Identify which cell holds the provided text, then report its (x, y) central coordinate. 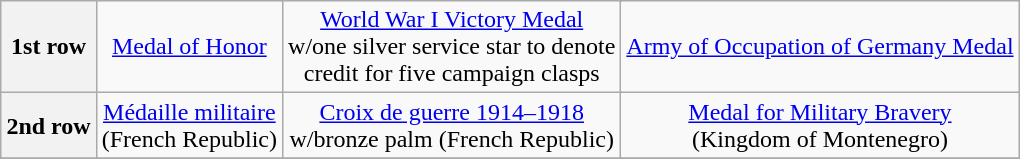
World War I Victory Medal w/one silver service star to denote credit for five campaign clasps (452, 47)
2nd row (48, 126)
1st row (48, 47)
Medal of Honor (189, 47)
Army of Occupation of Germany Medal (820, 47)
Médaille militaire (French Republic) (189, 126)
Medal for Military Bravery (Kingdom of Montenegro) (820, 126)
Croix de guerre 1914–1918 w/bronze palm (French Republic) (452, 126)
